Return the [X, Y] coordinate for the center point of the cell that contains the specified text.  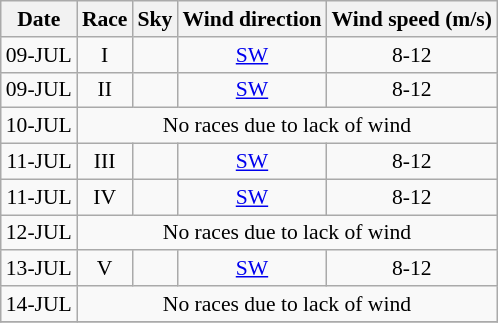
V [105, 269]
IV [105, 197]
II [105, 90]
Date [39, 19]
Wind direction [252, 19]
13-JUL [39, 269]
14-JUL [39, 304]
Wind speed (m/s) [412, 19]
I [105, 55]
Race [105, 19]
III [105, 162]
12-JUL [39, 233]
10-JUL [39, 126]
Sky [156, 19]
